Output the [x, y] coordinate of the center of the cell containing the given text.  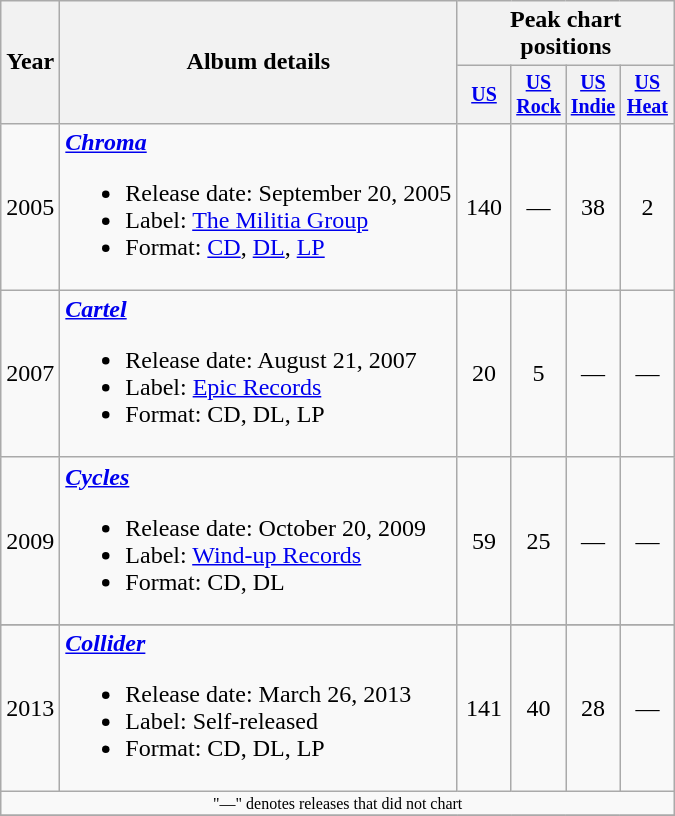
US Indie [593, 94]
2009 [30, 540]
CartelRelease date: August 21, 2007Label: Epic RecordsFormat: CD, DL, LP [258, 374]
US Rock [538, 94]
"—" denotes releases that did not chart [338, 804]
59 [484, 540]
CyclesRelease date: October 20, 2009Label: Wind-up RecordsFormat: CD, DL [258, 540]
Peak chart positions [566, 34]
25 [538, 540]
Year [30, 62]
US Heat [647, 94]
ColliderRelease date: March 26, 2013Label: Self-releasedFormat: CD, DL, LP [258, 708]
141 [484, 708]
40 [538, 708]
ChromaRelease date: September 20, 2005Label: The Militia GroupFormat: CD, DL, LP [258, 206]
28 [593, 708]
140 [484, 206]
5 [538, 374]
2007 [30, 374]
US [484, 94]
2 [647, 206]
2005 [30, 206]
2013 [30, 708]
Album details [258, 62]
38 [593, 206]
20 [484, 374]
